Identify which cell holds the provided text, then report its [x, y] central coordinate. 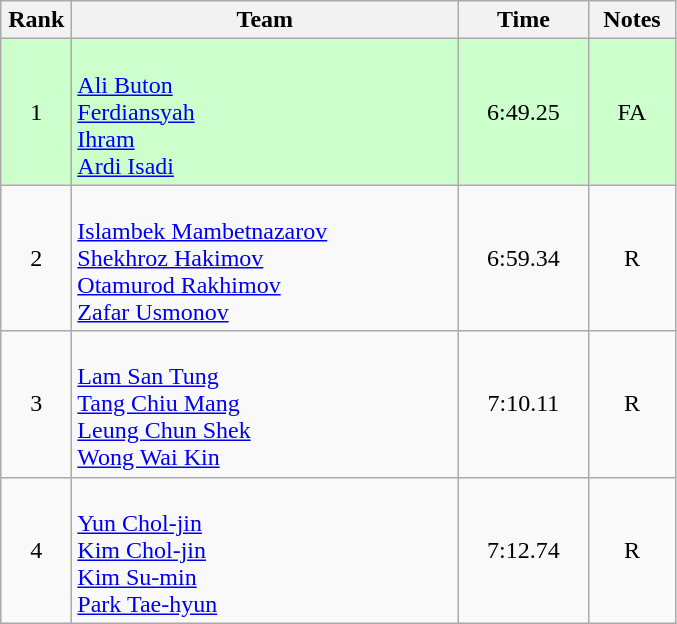
4 [36, 550]
FA [632, 112]
7:10.11 [524, 404]
7:12.74 [524, 550]
6:49.25 [524, 112]
3 [36, 404]
Lam San TungTang Chiu MangLeung Chun ShekWong Wai Kin [265, 404]
6:59.34 [524, 258]
Yun Chol-jinKim Chol-jinKim Su-minPark Tae-hyun [265, 550]
1 [36, 112]
2 [36, 258]
Rank [36, 20]
Time [524, 20]
Team [265, 20]
Notes [632, 20]
Ali ButonFerdiansyahIhramArdi Isadi [265, 112]
Islambek MambetnazarovShekhroz HakimovOtamurod RakhimovZafar Usmonov [265, 258]
